Find where the given text appears and provide that cell's center as [x, y] coordinate. 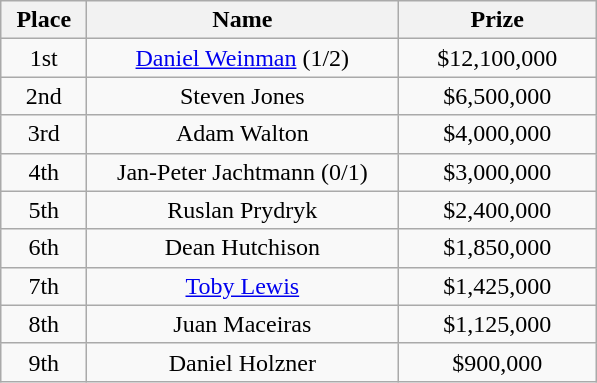
$1,425,000 [498, 286]
Daniel Weinman (1/2) [242, 58]
6th [44, 248]
7th [44, 286]
Name [242, 20]
Ruslan Prydryk [242, 210]
Prize [498, 20]
5th [44, 210]
$12,100,000 [498, 58]
$2,400,000 [498, 210]
Dean Hutchison [242, 248]
Adam Walton [242, 134]
$1,125,000 [498, 324]
Steven Jones [242, 96]
$1,850,000 [498, 248]
8th [44, 324]
4th [44, 172]
Jan-Peter Jachtmann (0/1) [242, 172]
9th [44, 362]
$4,000,000 [498, 134]
$900,000 [498, 362]
3rd [44, 134]
Daniel Holzner [242, 362]
2nd [44, 96]
Juan Maceiras [242, 324]
1st [44, 58]
$6,500,000 [498, 96]
Place [44, 20]
$3,000,000 [498, 172]
Toby Lewis [242, 286]
